Output the [x, y] coordinate of the center of the cell containing the given text.  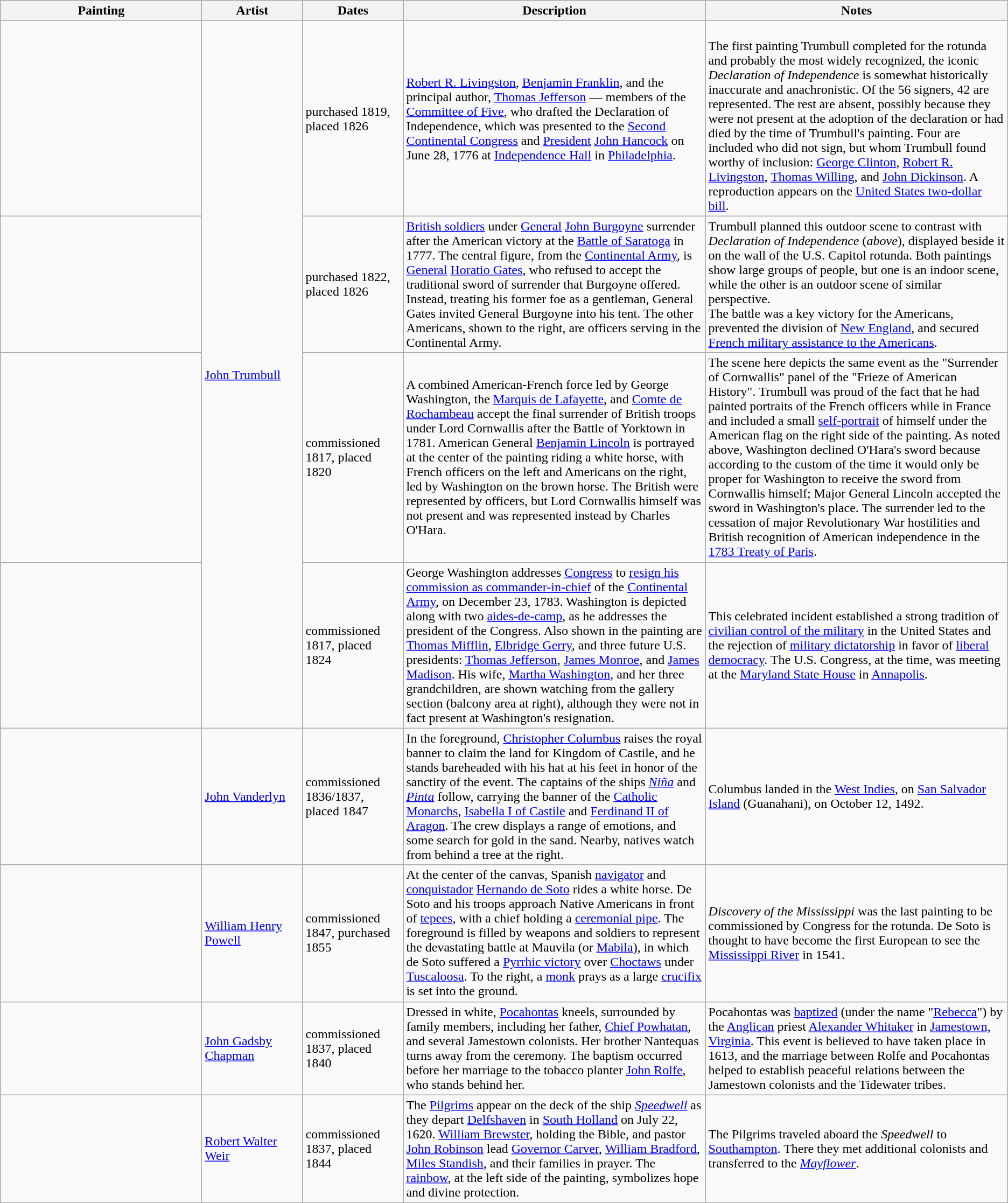
commissioned 1837, placed 1840 [353, 1048]
Artist [252, 11]
John Vanderlyn [252, 796]
Painting [101, 11]
Description [555, 11]
purchased 1822, placed 1826 [353, 284]
commissioned 1847, purchased 1855 [353, 933]
commissioned 1837, placed 1844 [353, 1149]
John Trumbull [252, 375]
commissioned 1817, placed 1824 [353, 645]
The Pilgrims traveled aboard the Speedwell to Southampton. There they met additional colonists and transferred to the Mayflower. [856, 1149]
John Gadsby Chapman [252, 1048]
Robert Walter Weir [252, 1149]
commissioned 1836/1837, placed 1847 [353, 796]
Dates [353, 11]
commissioned 1817, placed 1820 [353, 458]
Columbus landed in the West Indies, on San Salvador Island (Guanahani), on October 12, 1492. [856, 796]
William Henry Powell [252, 933]
Notes [856, 11]
purchased 1819, placed 1826 [353, 118]
